From the cell containing the given text, extract its center point as [x, y] coordinate. 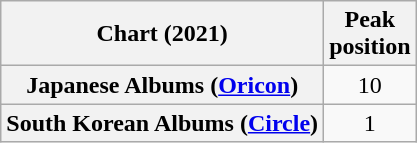
South Korean Albums (Circle) [162, 123]
1 [370, 123]
10 [370, 85]
Chart (2021) [162, 34]
Japanese Albums (Oricon) [162, 85]
Peakposition [370, 34]
